Capture the cell that displays the provided text and extract its (X, Y) central coordinate. 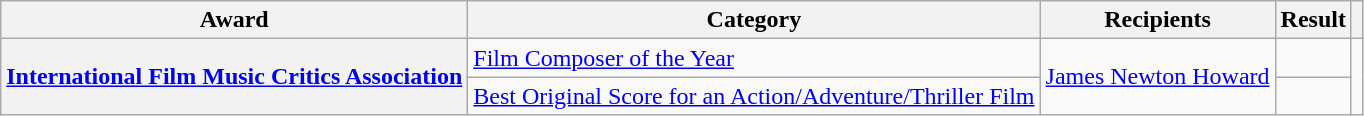
Category (754, 20)
International Film Music Critics Association (234, 77)
Best Original Score for an Action/Adventure/Thriller Film (754, 96)
Recipients (1158, 20)
James Newton Howard (1158, 77)
Result (1313, 20)
Award (234, 20)
Film Composer of the Year (754, 58)
